Output the [X, Y] coordinate of the center of the cell containing the given text.  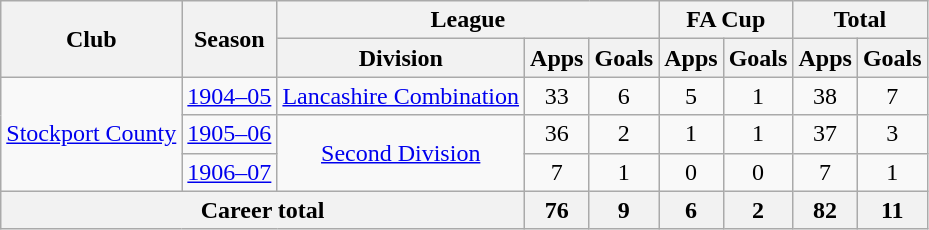
1904–05 [230, 96]
1906–07 [230, 172]
11 [892, 210]
Career total [263, 210]
Total [860, 20]
76 [557, 210]
Season [230, 39]
Lancashire Combination [401, 96]
Stockport County [92, 134]
36 [557, 134]
9 [624, 210]
League [468, 20]
1905–06 [230, 134]
82 [825, 210]
33 [557, 96]
Division [401, 58]
FA Cup [726, 20]
Second Division [401, 153]
5 [691, 96]
37 [825, 134]
38 [825, 96]
3 [892, 134]
Club [92, 39]
